Return [X, Y] of the center of cell containing provided text 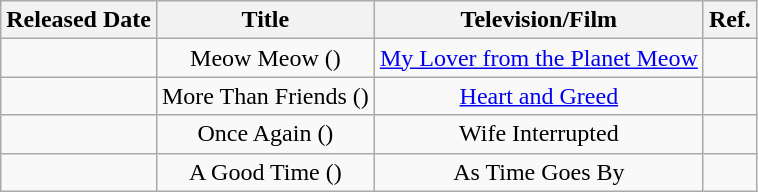
Released Date [79, 20]
As Time Goes By [538, 172]
A Good Time () [265, 172]
Wife Interrupted [538, 134]
Meow Meow () [265, 58]
Title [265, 20]
Television/Film [538, 20]
More Than Friends () [265, 96]
Ref. [730, 20]
Once Again () [265, 134]
Heart and Greed [538, 96]
My Lover from the Planet Meow [538, 58]
